Return (X, Y) of the center of cell containing provided text 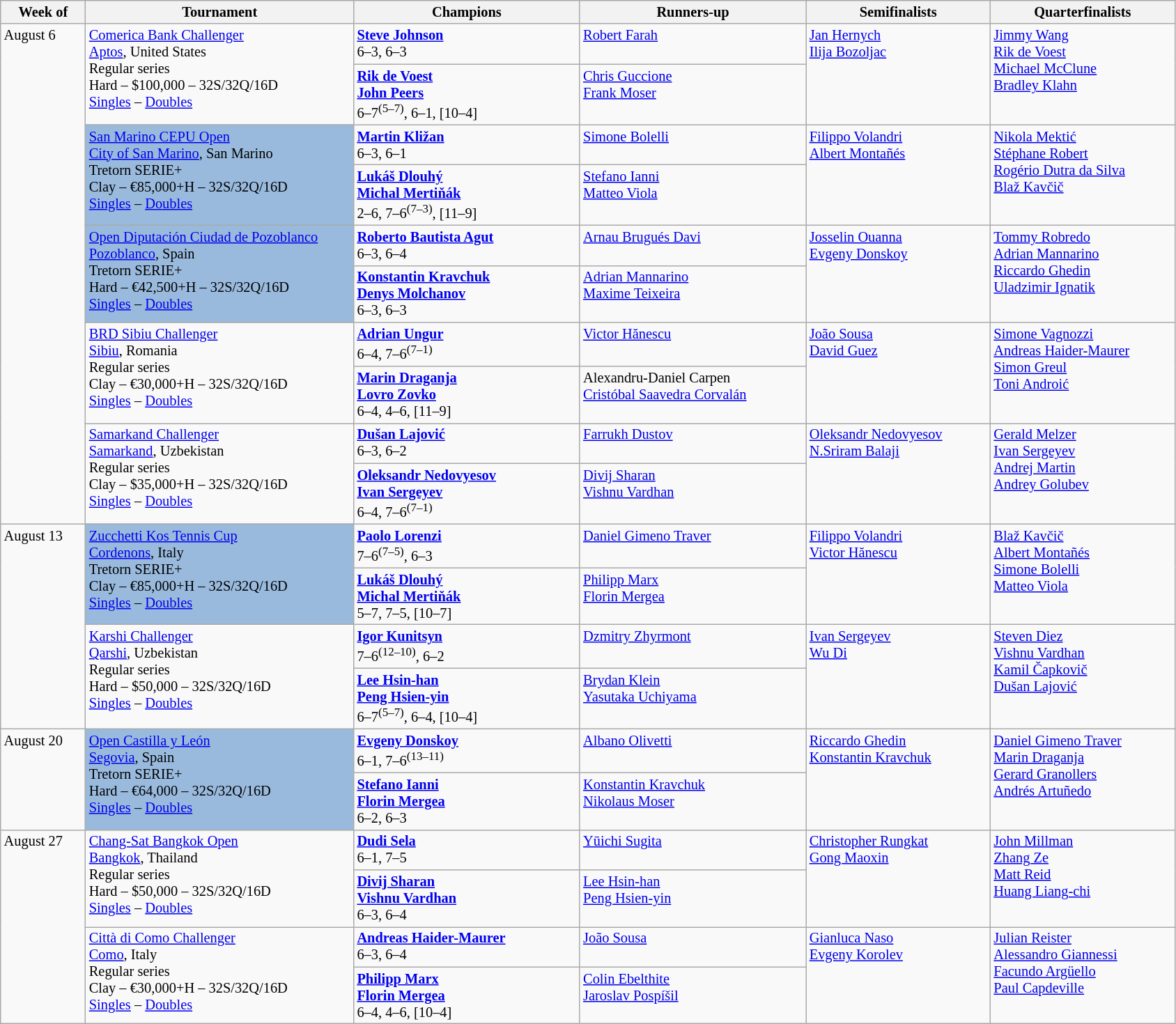
Semifinalists (899, 12)
Filippo Volandri Albert Montañés (899, 176)
Dušan Lajović6–3, 6–2 (467, 443)
Paolo Lorenzi7–6(7–5), 6–3 (467, 546)
Yūichi Sugita (693, 850)
Samarkand Challenger Samarkand, Uzbekistan Regular series Clay – $35,000+H – 32S/32Q/16D Singles – Doubles (220, 474)
August 27 (43, 926)
Dzmitry Zhyrmont (693, 646)
Ivan Sergeyev Wu Di (899, 676)
Divij Sharan Vishnu Vardhan (693, 493)
Adrian Mannarino Maxime Teixeira (693, 294)
Konstantin Kravchuk Denys Molchanov6–3, 6–3 (467, 294)
Philipp Marx Florin Mergea (693, 596)
Igor Kunitsyn7–6(12–10), 6–2 (467, 646)
Tommy Robredo Adrian Mannarino Riccardo Ghedin Uladzimir Ignatik (1083, 273)
Jimmy Wang Rik de Voest Michael McClune Bradley Klahn (1083, 74)
Konstantin Kravchuk Nikolaus Moser (693, 801)
Steven Diez Vishnu Vardhan Kamil Čapkovič Dušan Lajović (1083, 676)
Champions (467, 12)
Albano Olivetti (693, 751)
Lukáš Dlouhý Michal Mertiňák5–7, 7–5, [10–7] (467, 596)
Julian Reister Alessandro Giannessi Facundo Argüello Paul Capdeville (1083, 975)
Brydan Klein Yasutaka Uchiyama (693, 698)
Farrukh Dustov (693, 443)
Daniel Gimeno Traver (693, 546)
Stefano Ianni Florin Mergea 6–2, 6–3 (467, 801)
Gerald Melzer Ivan Sergeyev Andrej Martin Andrey Golubev (1083, 474)
Tournament (220, 12)
Josselin Ouanna Evgeny Donskoy (899, 273)
João Sousa (693, 947)
Colin Ebelthite Jaroslav Pospíšil (693, 995)
Chris Guccione Frank Moser (693, 95)
Jan Hernych Ilija Bozoljac (899, 74)
Week of (43, 12)
Simone Vagnozzi Andreas Haider-Maurer Simon Greul Toni Androić (1083, 373)
João Sousa David Guez (899, 373)
Lee Hsin-han Peng Hsien-yin (693, 899)
Stefano Ianni Matteo Viola (693, 195)
Marin Draganja Lovro Zovko6–4, 4–6, [11–9] (467, 394)
Dudi Sela 6–1, 7–5 (467, 850)
Philipp Marx Florin Mergea 6–4, 4–6, [10–4] (467, 995)
August 13 (43, 627)
Runners-up (693, 12)
Quarterfinalists (1083, 12)
Open Diputación Ciudad de Pozoblanco Pozoblanco, Spain Tretorn SERIE+ Hard – €42,500+H – 32S/32Q/16D Singles – Doubles (220, 273)
John Millman Zhang Ze Matt Reid Huang Liang-chi (1083, 878)
Riccardo Ghedin Konstantin Kravchuk (899, 779)
Victor Hănescu (693, 344)
Oleksandr Nedovyesov Ivan Sergeyev6–4, 7–6(7–1) (467, 493)
Rik de Voest John Peers6–7(5–7), 6–1, [10–4] (467, 95)
Lee Hsin-han Peng Hsien-yin6–7(5–7), 6–4, [10–4] (467, 698)
Roberto Bautista Agut6–3, 6–4 (467, 245)
Karshi Challenger Qarshi, Uzbekistan Regular series Hard – $50,000 – 32S/32Q/16D Singles – Doubles (220, 676)
Divij Sharan Vishnu Vardhan 6–3, 6–4 (467, 899)
Steve Johnson6–3, 6–3 (467, 44)
Filippo Volandri Victor Hănescu (899, 574)
Christopher Rungkat Gong Maoxin (899, 878)
Comerica Bank Challenger Aptos, United States Regular series Hard – $100,000 – 32S/32Q/16D Singles – Doubles (220, 74)
Simone Bolelli (693, 145)
San Marino CEPU Open City of San Marino, San Marino Tretorn SERIE+ Clay – €85,000+H – 32S/32Q/16D Singles – Doubles (220, 176)
Adrian Ungur6–4, 7–6(7–1) (467, 344)
Chang-Sat Bangkok Open Bangkok, Thailand Regular series Hard – $50,000 – 32S/32Q/16D Singles – Doubles (220, 878)
Open Castilla y León Segovia, Spain Tretorn SERIE+ Hard – €64,000 – 32S/32Q/16D Singles – Doubles (220, 779)
Alexandru-Daniel Carpen Cristóbal Saavedra Corvalán (693, 394)
Città di Como Challenger Como, Italy Regular series Clay – €30,000+H – 32S/32Q/16D Singles – Doubles (220, 975)
Gianluca Naso Evgeny Korolev (899, 975)
Nikola Mektić Stéphane Robert Rogério Dutra da Silva Blaž Kavčič (1083, 176)
Lukáš Dlouhý Michal Mertiňák2–6, 7–6(7–3), [11–9] (467, 195)
Blaž Kavčič Albert Montañés Simone Bolelli Matteo Viola (1083, 574)
Robert Farah (693, 44)
Zucchetti Kos Tennis Cup Cordenons, Italy Tretorn SERIE+ Clay – €85,000+H – 32S/32Q/16D Singles – Doubles (220, 574)
Arnau Brugués Davi (693, 245)
BRD Sibiu Challenger Sibiu, Romania Regular series Clay – €30,000+H – 32S/32Q/16D Singles – Doubles (220, 373)
Daniel Gimeno Traver Marin Draganja Gerard Granollers Andrés Artuñedo (1083, 779)
Andreas Haider-Maurer 6–3, 6–4 (467, 947)
Evgeny Donskoy 6–1, 7–6(13–11) (467, 751)
August 6 (43, 274)
August 20 (43, 779)
Oleksandr Nedovyesov N.Sriram Balaji (899, 474)
Martin Kližan6–3, 6–1 (467, 145)
